Locate the cell with the specified text and output its [X, Y] center coordinate. 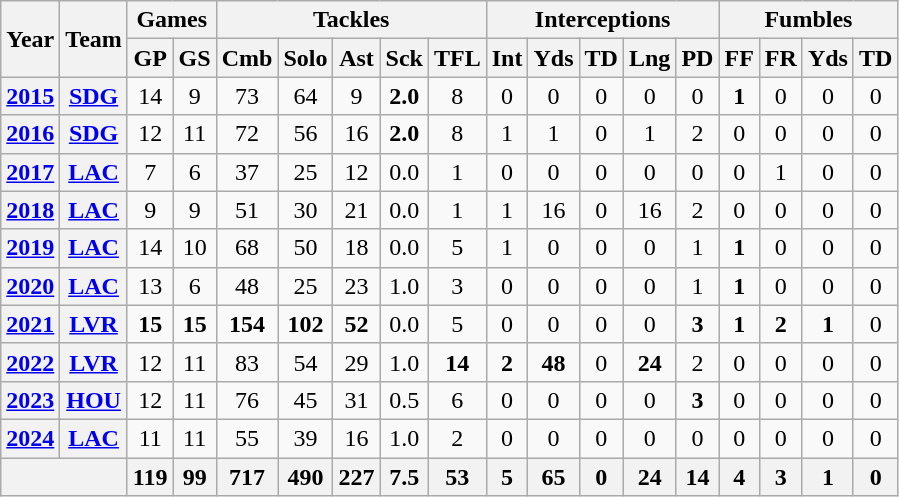
39 [306, 438]
7.5 [404, 477]
56 [306, 134]
2018 [30, 210]
Sck [404, 58]
2016 [30, 134]
227 [356, 477]
21 [356, 210]
10 [194, 248]
102 [306, 324]
154 [247, 324]
Solo [306, 58]
76 [247, 400]
73 [247, 96]
717 [247, 477]
Lng [649, 58]
29 [356, 362]
Team [94, 39]
50 [306, 248]
Games [172, 20]
30 [306, 210]
2019 [30, 248]
2023 [30, 400]
65 [554, 477]
2020 [30, 286]
45 [306, 400]
2024 [30, 438]
2022 [30, 362]
52 [356, 324]
37 [247, 172]
83 [247, 362]
54 [306, 362]
GS [194, 58]
TFL [457, 58]
31 [356, 400]
HOU [94, 400]
Fumbles [808, 20]
Interceptions [602, 20]
53 [457, 477]
7 [150, 172]
99 [194, 477]
PD [698, 58]
64 [306, 96]
119 [150, 477]
FF [739, 58]
23 [356, 286]
490 [306, 477]
68 [247, 248]
2017 [30, 172]
18 [356, 248]
Ast [356, 58]
Cmb [247, 58]
51 [247, 210]
Tackles [351, 20]
72 [247, 134]
FR [780, 58]
55 [247, 438]
0.5 [404, 400]
GP [150, 58]
2015 [30, 96]
2021 [30, 324]
Year [30, 39]
Int [507, 58]
13 [150, 286]
4 [739, 477]
